Output the [X, Y] coordinate of the center of the cell containing the given text.  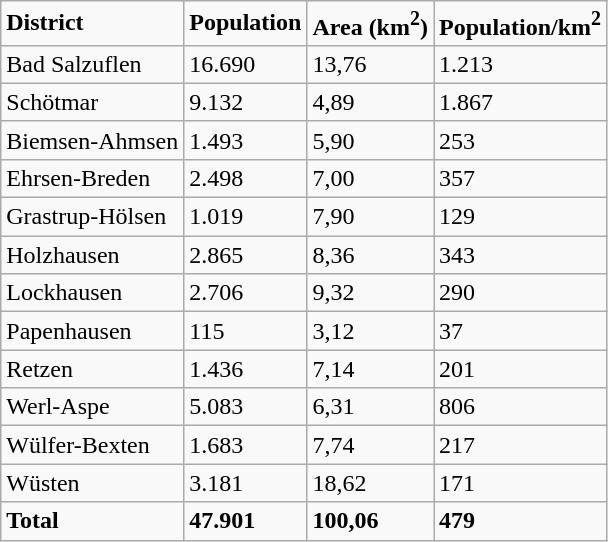
7,00 [370, 178]
115 [246, 331]
1.019 [246, 217]
4,89 [370, 102]
Population/km2 [520, 24]
Holzhausen [92, 255]
Bad Salzuflen [92, 64]
Total [92, 521]
3,12 [370, 331]
2.865 [246, 255]
1.867 [520, 102]
Papenhausen [92, 331]
47.901 [246, 521]
Wülfer-Bexten [92, 445]
16.690 [246, 64]
1.683 [246, 445]
357 [520, 178]
2.498 [246, 178]
1.436 [246, 369]
129 [520, 217]
290 [520, 293]
343 [520, 255]
Schötmar [92, 102]
7,74 [370, 445]
Retzen [92, 369]
1.213 [520, 64]
2.706 [246, 293]
13,76 [370, 64]
Ehrsen-Breden [92, 178]
Lockhausen [92, 293]
Wüsten [92, 483]
171 [520, 483]
1.493 [246, 140]
District [92, 24]
Werl-Aspe [92, 407]
806 [520, 407]
217 [520, 445]
Grastrup-Hölsen [92, 217]
9.132 [246, 102]
479 [520, 521]
5.083 [246, 407]
18,62 [370, 483]
253 [520, 140]
8,36 [370, 255]
7,14 [370, 369]
100,06 [370, 521]
37 [520, 331]
Population [246, 24]
3.181 [246, 483]
7,90 [370, 217]
Biemsen-Ahmsen [92, 140]
9,32 [370, 293]
6,31 [370, 407]
Area (km2) [370, 24]
5,90 [370, 140]
201 [520, 369]
